Output the [X, Y] coordinate of the center of the cell containing the given text.  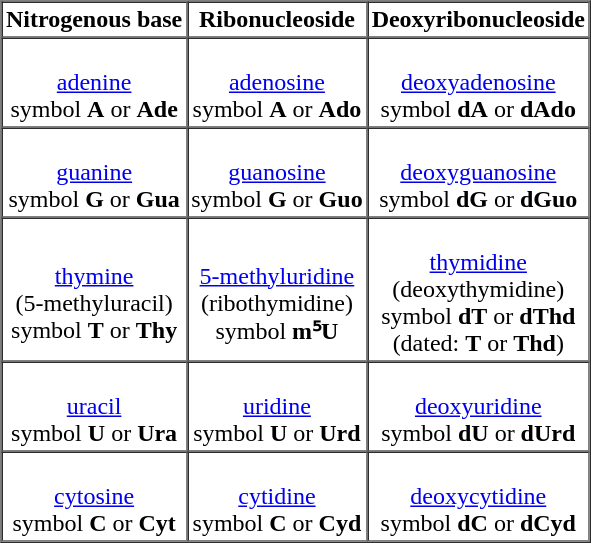
uracilsymbol U or Ura [94, 407]
deoxyadenosinesymbol dA or dAdo [478, 83]
cytidinesymbol C or Cyd [277, 497]
deoxyguanosinesymbol dG or dGuo [478, 173]
deoxycytidinesymbol dC or dCyd [478, 497]
Deoxyribonucleoside [478, 20]
deoxyuridinesymbol dU or dUrd [478, 407]
5-methyluridine(ribothymidine)symbol m⁵U [277, 290]
thymidine(deoxythymidine)symbol dT or dThd(dated: T or Thd) [478, 290]
guaninesymbol G or Gua [94, 173]
cytosinesymbol C or Cyt [94, 497]
thymine(5-methyluracil)symbol T or Thy [94, 290]
adeninesymbol A or Ade [94, 83]
guanosinesymbol G or Guo [277, 173]
adenosinesymbol A or Ado [277, 83]
uridinesymbol U or Urd [277, 407]
Nitrogenous base [94, 20]
Ribonucleoside [277, 20]
